For the text-containing cell, return its midpoint in (x, y) coordinate format. 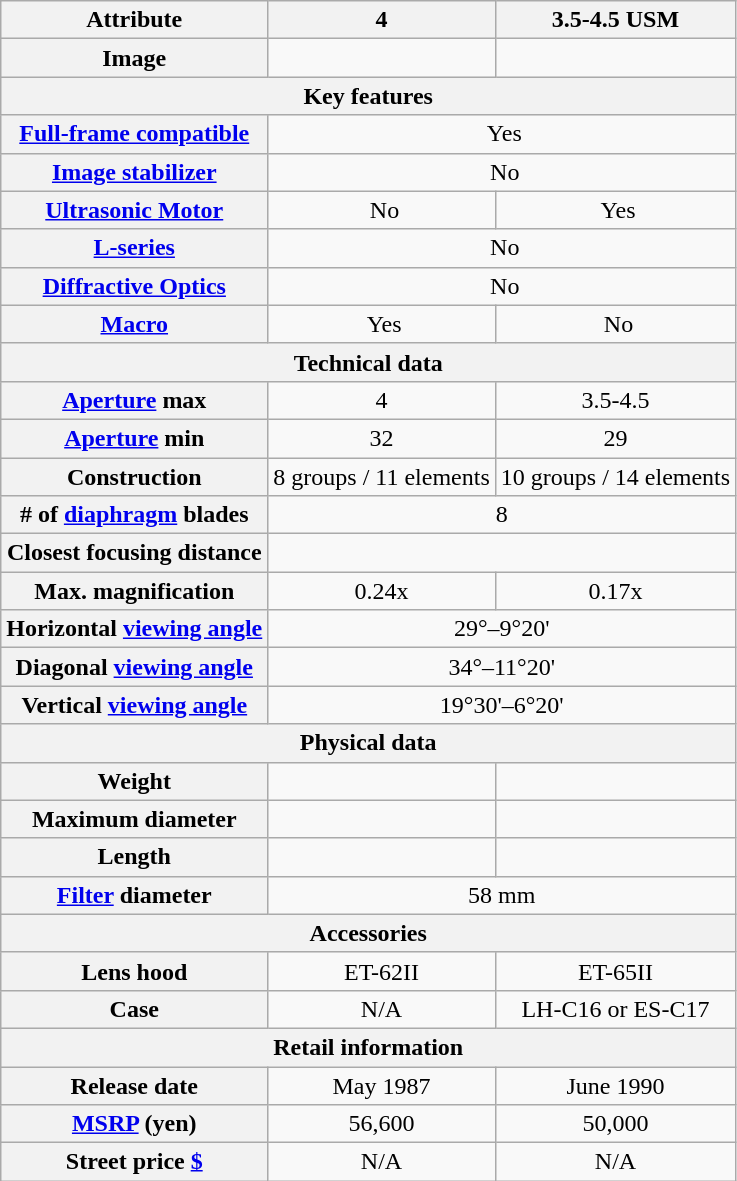
Construction (134, 477)
LH-C16 or ES-C17 (615, 1009)
50,000 (615, 1124)
29°–9°20' (502, 629)
Image (134, 58)
Closest focusing distance (134, 553)
Case (134, 1009)
Vertical viewing angle (134, 705)
Full-frame compatible (134, 134)
3.5-4.5 (615, 400)
Retail information (368, 1047)
58 mm (502, 895)
32 (382, 438)
Diffractive Optics (134, 286)
34°–11°20' (502, 667)
Length (134, 857)
Max. magnification (134, 591)
0.24x (382, 591)
Release date (134, 1085)
June 1990 (615, 1085)
Key features (368, 96)
56,600 (382, 1124)
Image stabilizer (134, 172)
19°30'–6°20' (502, 705)
Aperture max (134, 400)
# of diaphragm blades (134, 515)
Filter diameter (134, 895)
L-series (134, 248)
8 (502, 515)
MSRP (yen) (134, 1124)
Macro (134, 324)
3.5-4.5 USM (615, 20)
Horizontal viewing angle (134, 629)
Diagonal viewing angle (134, 667)
Street price $ (134, 1162)
Lens hood (134, 971)
Weight (134, 781)
Ultrasonic Motor (134, 210)
ET-62II (382, 971)
Attribute (134, 20)
May 1987 (382, 1085)
Physical data (368, 743)
0.17x (615, 591)
Aperture min (134, 438)
10 groups / 14 elements (615, 477)
8 groups / 11 elements (382, 477)
Technical data (368, 362)
ET-65II (615, 971)
Maximum diameter (134, 819)
29 (615, 438)
Accessories (368, 933)
